Identify which cell holds the provided text, then report its (x, y) central coordinate. 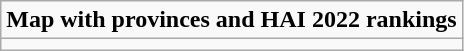
Map with provinces and HAI 2022 rankings (232, 20)
